Pinpoint the cell where the given text exists, returning its [X, Y] midpoint coordinate. 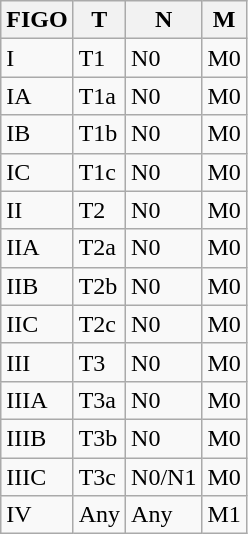
T1a [99, 96]
T3c [99, 477]
IV [37, 515]
IIIC [37, 477]
I [37, 58]
M [224, 20]
T2b [99, 286]
III [37, 362]
M1 [224, 515]
T1c [99, 172]
T2c [99, 324]
FIGO [37, 20]
T2a [99, 248]
T1 [99, 58]
IIC [37, 324]
T3 [99, 362]
IA [37, 96]
T3b [99, 438]
N0/N1 [164, 477]
T2 [99, 210]
II [37, 210]
IIIB [37, 438]
IIB [37, 286]
T1b [99, 134]
IB [37, 134]
IIA [37, 248]
IC [37, 172]
T3a [99, 400]
N [164, 20]
T [99, 20]
IIIA [37, 400]
